Identify which cell holds the provided text, then report its (X, Y) central coordinate. 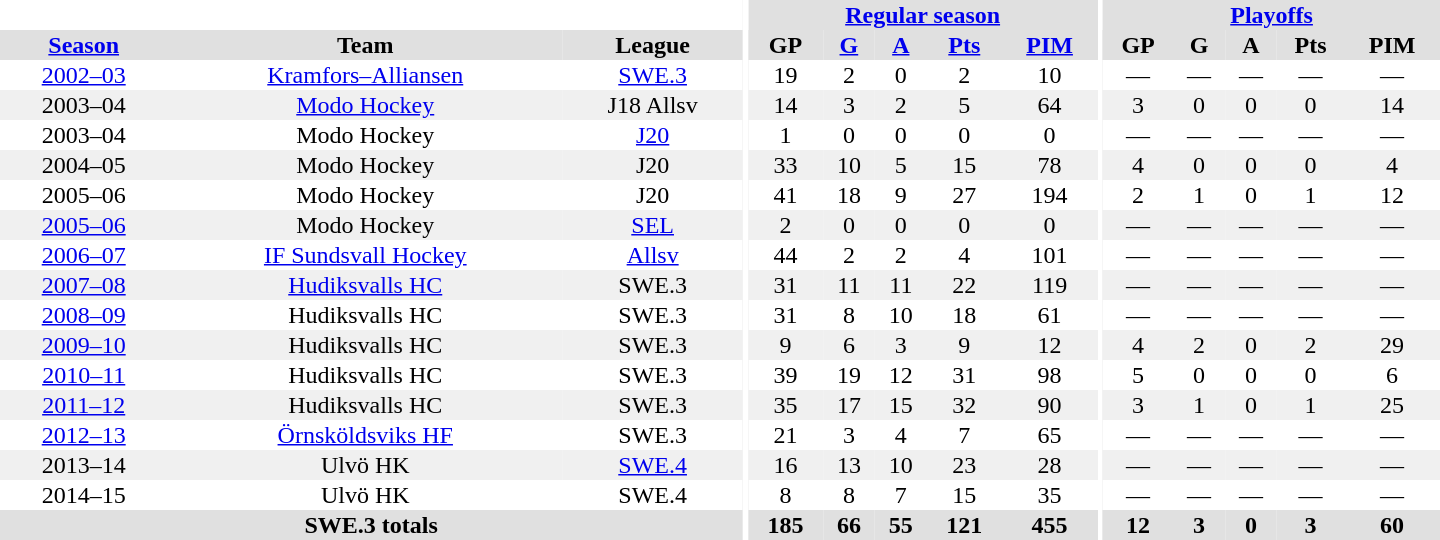
2004–05 (84, 165)
28 (1050, 465)
Kramfors–Alliansen (365, 75)
185 (786, 525)
2012–13 (84, 435)
44 (786, 255)
SWE.3 totals (371, 525)
60 (1392, 525)
41 (786, 195)
Regular season (922, 15)
Season (84, 45)
29 (1392, 345)
25 (1392, 405)
Team (365, 45)
17 (849, 405)
90 (1050, 405)
27 (964, 195)
Playoffs (1272, 15)
121 (964, 525)
Örnsköldsviks HF (365, 435)
22 (964, 285)
2010–11 (84, 375)
32 (964, 405)
78 (1050, 165)
2011–12 (84, 405)
IF Sundsvall Hockey (365, 255)
13 (849, 465)
61 (1050, 315)
Allsv (652, 255)
16 (786, 465)
SEL (652, 225)
21 (786, 435)
55 (901, 525)
2013–14 (84, 465)
23 (964, 465)
194 (1050, 195)
66 (849, 525)
2006–07 (84, 255)
119 (1050, 285)
2014–15 (84, 495)
League (652, 45)
33 (786, 165)
101 (1050, 255)
2007–08 (84, 285)
64 (1050, 105)
455 (1050, 525)
65 (1050, 435)
2009–10 (84, 345)
39 (786, 375)
2002–03 (84, 75)
2008–09 (84, 315)
J18 Allsv (652, 105)
98 (1050, 375)
